Capture the cell that displays the provided text and extract its [x, y] central coordinate. 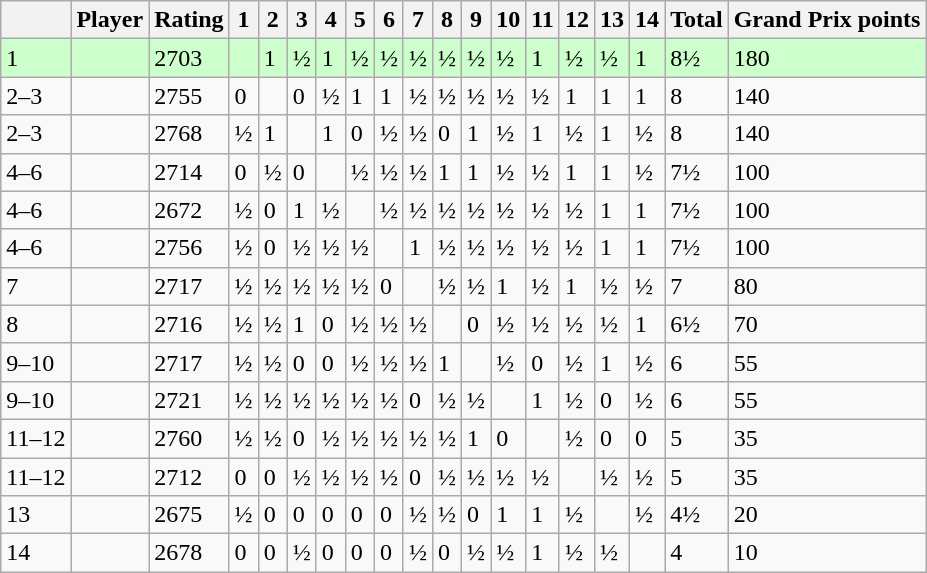
2678 [189, 553]
2712 [189, 477]
Total [697, 20]
2756 [189, 248]
2755 [189, 96]
2 [272, 20]
2716 [189, 324]
6½ [697, 324]
12 [576, 20]
Player [110, 20]
2721 [189, 400]
4½ [697, 515]
Rating [189, 20]
70 [827, 324]
180 [827, 58]
2714 [189, 172]
3 [302, 20]
20 [827, 515]
2760 [189, 438]
2768 [189, 134]
2703 [189, 58]
Grand Prix points [827, 20]
8½ [697, 58]
2672 [189, 210]
9 [476, 20]
2675 [189, 515]
80 [827, 286]
11 [543, 20]
